Detect which cell encompasses the target text, then output its [x, y] center coordinate. 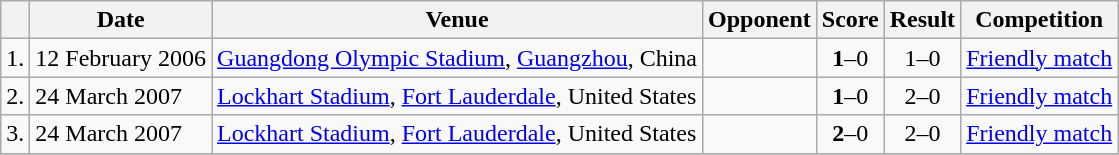
3. [16, 134]
Score [850, 20]
Venue [458, 20]
1. [16, 58]
12 February 2006 [121, 58]
Competition [1040, 20]
Date [121, 20]
Result [922, 20]
Guangdong Olympic Stadium, Guangzhou, China [458, 58]
2. [16, 96]
Opponent [760, 20]
